Capture the cell that displays the provided text and extract its [X, Y] central coordinate. 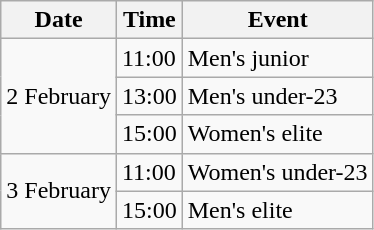
3 February [59, 191]
Women's under-23 [278, 172]
13:00 [149, 96]
2 February [59, 96]
Women's elite [278, 134]
Event [278, 20]
Time [149, 20]
Men's junior [278, 58]
Men's under-23 [278, 96]
Date [59, 20]
Men's elite [278, 210]
